Locate the cell with the specified text and output its [X, Y] center coordinate. 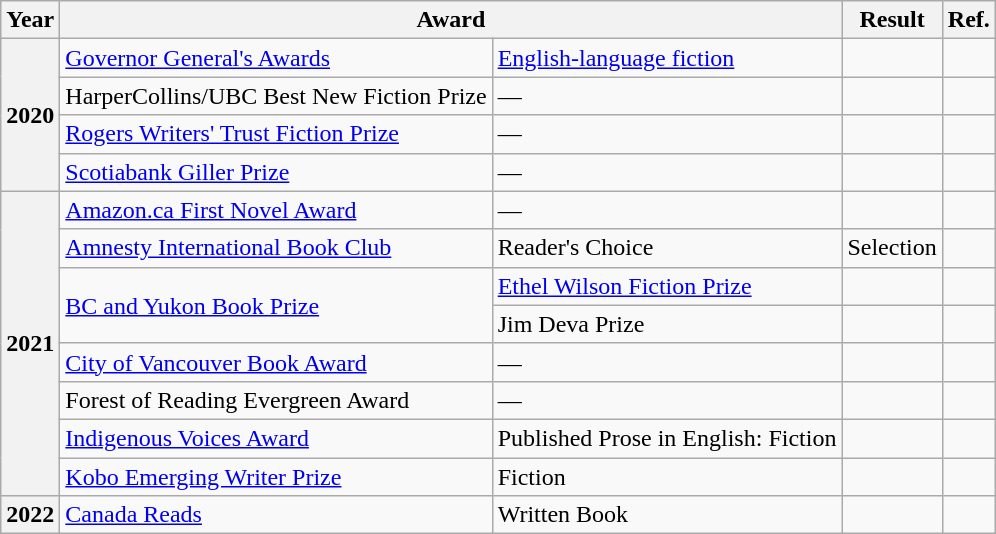
Amnesty International Book Club [276, 248]
Canada Reads [276, 515]
Forest of Reading Evergreen Award [276, 400]
City of Vancouver Book Award [276, 362]
Reader's Choice [667, 248]
Jim Deva Prize [667, 324]
Fiction [667, 477]
Award [451, 20]
2021 [30, 343]
Indigenous Voices Award [276, 438]
Written Book [667, 515]
Governor General's Awards [276, 58]
Year [30, 20]
Amazon.ca First Novel Award [276, 210]
Published Prose in English: Fiction [667, 438]
2022 [30, 515]
BC and Yukon Book Prize [276, 305]
Selection [892, 248]
Rogers Writers' Trust Fiction Prize [276, 134]
Ethel Wilson Fiction Prize [667, 286]
Kobo Emerging Writer Prize [276, 477]
Ref. [968, 20]
Result [892, 20]
2020 [30, 115]
English-language fiction [667, 58]
HarperCollins/UBC Best New Fiction Prize [276, 96]
Scotiabank Giller Prize [276, 172]
